Return the [x, y] coordinate for the center point of the cell that contains the specified text.  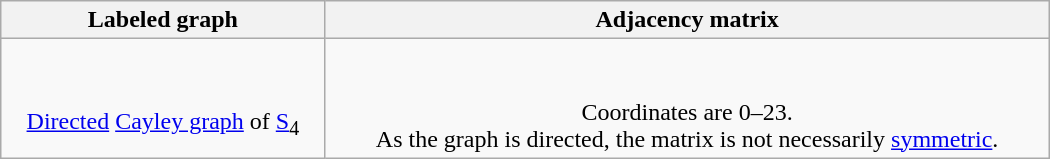
Labeled graph [163, 20]
Directed Cayley graph of S4 [163, 98]
Coordinates are 0–23. As the graph is directed, the matrix is not necessarily symmetric. [687, 98]
Adjacency matrix [687, 20]
